Extract the (X, Y) coordinate from the center of the cell holding the provided text.  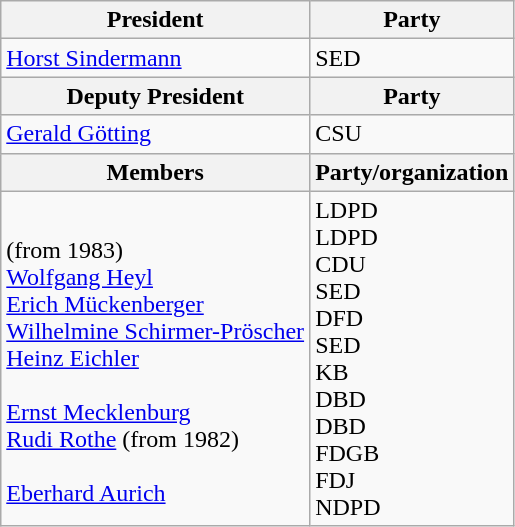
President (156, 20)
(from 1983)Wolfgang HeylErich MückenbergerWilhelmine Schirmer-PröscherHeinz EichlerErnst MecklenburgRudi Rothe (from 1982)Eberhard Aurich (156, 358)
SED (412, 58)
Party/organization (412, 172)
Deputy President (156, 96)
LDPDLDPDCDUSEDDFDSEDKBDBDDBDFDGBFDJNDPD (412, 358)
Gerald Götting (156, 134)
Horst Sindermann (156, 58)
CSU (412, 134)
Members (156, 172)
